Extract the (x, y) coordinate from the center of the cell holding the provided text.  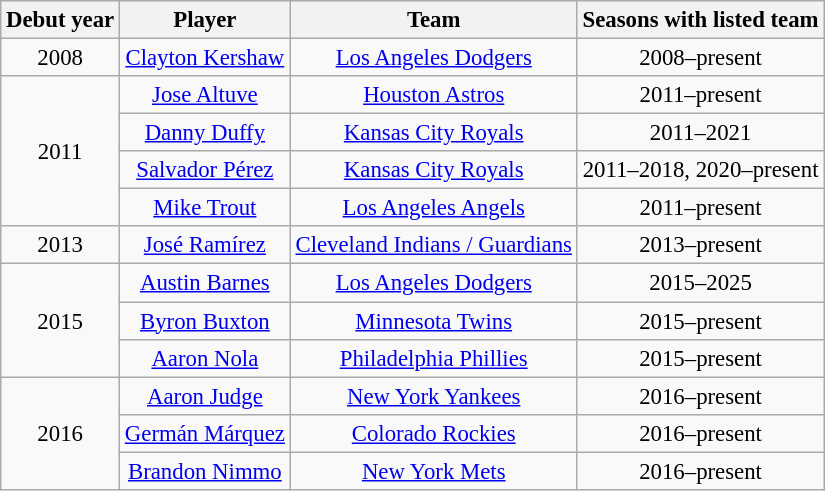
Minnesota Twins (434, 321)
Houston Astros (434, 95)
Seasons with listed team (700, 20)
Brandon Nimmo (206, 471)
Debut year (60, 20)
2008–present (700, 58)
Jose Altuve (206, 95)
Philadelphia Phillies (434, 358)
New York Mets (434, 471)
Aaron Nola (206, 358)
Los Angeles Angels (434, 208)
2016 (60, 434)
2013–present (700, 245)
2008 (60, 58)
2015 (60, 320)
2011–2018, 2020–present (700, 170)
Byron Buxton (206, 321)
José Ramírez (206, 245)
Clayton Kershaw (206, 58)
2011–2021 (700, 133)
Salvador Pérez (206, 170)
Colorado Rockies (434, 433)
Danny Duffy (206, 133)
Mike Trout (206, 208)
Aaron Judge (206, 396)
Germán Márquez (206, 433)
Team (434, 20)
Player (206, 20)
New York Yankees (434, 396)
2011 (60, 151)
Austin Barnes (206, 283)
2013 (60, 245)
Cleveland Indians / Guardians (434, 245)
2015–2025 (700, 283)
